Find where the given text appears and provide that cell's center as [x, y] coordinate. 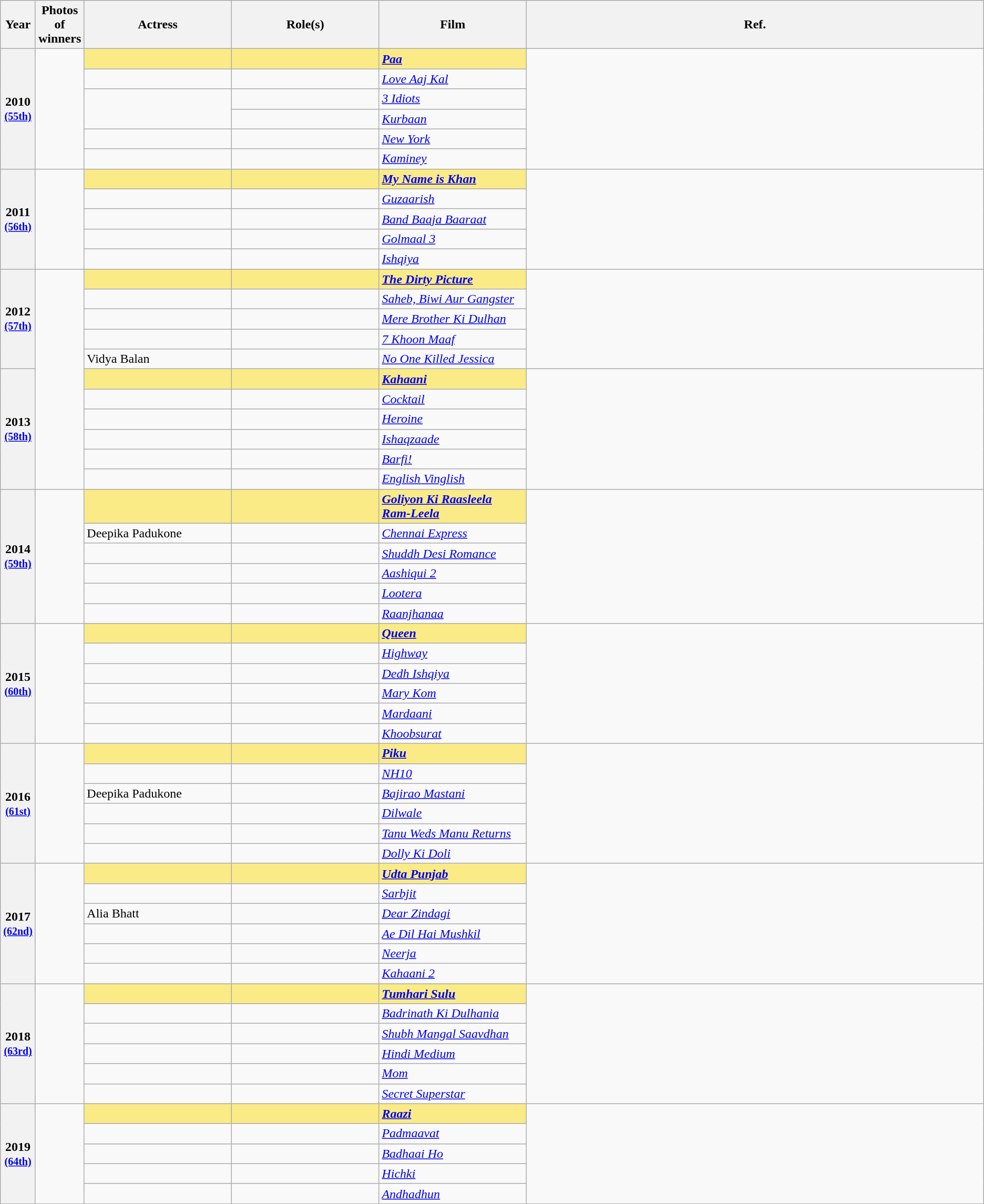
Udta Punjab [453, 873]
Sarbjit [453, 893]
Golmaal 3 [453, 239]
Kaminey [453, 159]
Guzaarish [453, 199]
2018 (63rd) [18, 1044]
Actress [158, 25]
Highway [453, 654]
Dedh Ishqiya [453, 674]
2011 (56th) [18, 219]
Badrinath Ki Dulhania [453, 1014]
Shuddh Desi Romance [453, 553]
2015 (60th) [18, 683]
Kurbaan [453, 119]
2016 (61st) [18, 803]
Khoobsurat [453, 733]
Cocktail [453, 399]
2017 (62nd) [18, 923]
Tumhari Sulu [453, 994]
Year [18, 25]
Ref. [755, 25]
Raazi [453, 1114]
Andhadhun [453, 1193]
Dolly Ki Doli [453, 853]
Chennai Express [453, 533]
Vidya Balan [158, 359]
Queen [453, 634]
Lootera [453, 593]
Photos of winners [59, 25]
No One Killed Jessica [453, 359]
Mardaani [453, 713]
2013 (58th) [18, 429]
Padmaavat [453, 1134]
Film [453, 25]
The Dirty Picture [453, 279]
Dilwale [453, 813]
Goliyon Ki Raasleela Ram-Leela [453, 506]
Shubh Mangal Saavdhan [453, 1034]
Bajirao Mastani [453, 793]
Tanu Weds Manu Returns [453, 833]
Ishaqzaade [453, 439]
Heroine [453, 419]
Neerja [453, 954]
Ae Dil Hai Mushkil [453, 933]
Hindi Medium [453, 1054]
Raanjhanaa [453, 614]
2012 (57th) [18, 319]
Kahaani 2 [453, 974]
Mere Brother Ki Dulhan [453, 319]
Role(s) [305, 25]
3 Idiots [453, 99]
Secret Superstar [453, 1094]
2010 (55th) [18, 109]
Band Baaja Baaraat [453, 219]
My Name is Khan [453, 179]
Aashiqui 2 [453, 573]
Piku [453, 753]
Dear Zindagi [453, 913]
2014 (59th) [18, 556]
Barfi! [453, 459]
Love Aaj Kal [453, 79]
7 Khoon Maaf [453, 339]
2019 (64th) [18, 1154]
Alia Bhatt [158, 913]
Mom [453, 1074]
Hichki [453, 1174]
Saheb, Biwi Aur Gangster [453, 299]
English Vinglish [453, 479]
Badhaai Ho [453, 1154]
Ishqiya [453, 259]
Paa [453, 59]
Mary Kom [453, 693]
Kahaani [453, 379]
New York [453, 139]
NH10 [453, 773]
